Scan for the cell matching the given text and deliver its [X, Y] coordinate at center. 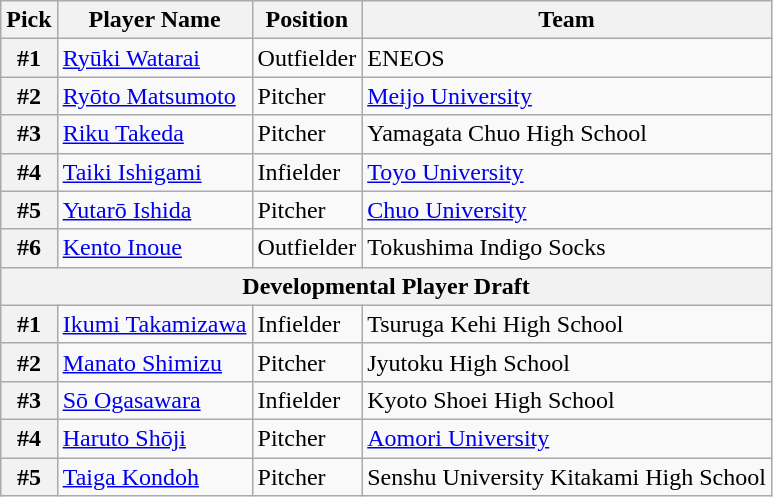
#6 [29, 248]
Taiki Ishigami [154, 172]
Riku Takeda [154, 134]
ENEOS [567, 58]
Manato Shimizu [154, 362]
Senshu University Kitakami High School [567, 477]
Meijo University [567, 96]
Jyutoku High School [567, 362]
Toyo University [567, 172]
Position [307, 20]
Pick [29, 20]
Ryūki Watarai [154, 58]
Tokushima Indigo Socks [567, 248]
Team [567, 20]
Aomori University [567, 438]
Ikumi Takamizawa [154, 324]
Kyoto Shoei High School [567, 400]
Taiga Kondoh [154, 477]
Yutarō Ishida [154, 210]
Haruto Shōji [154, 438]
Chuo University [567, 210]
Kento Inoue [154, 248]
Tsuruga Kehi High School [567, 324]
Yamagata Chuo High School [567, 134]
Ryōto Matsumoto [154, 96]
Sō Ogasawara [154, 400]
Developmental Player Draft [386, 286]
Player Name [154, 20]
